Detect which cell encompasses the target text, then output its [X, Y] center coordinate. 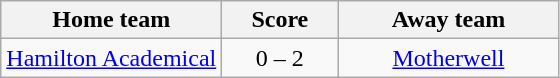
Score [280, 20]
0 – 2 [280, 58]
Away team [448, 20]
Motherwell [448, 58]
Home team [112, 20]
Hamilton Academical [112, 58]
